Search for the cell housing the specified text and yield its (x, y) center coordinate. 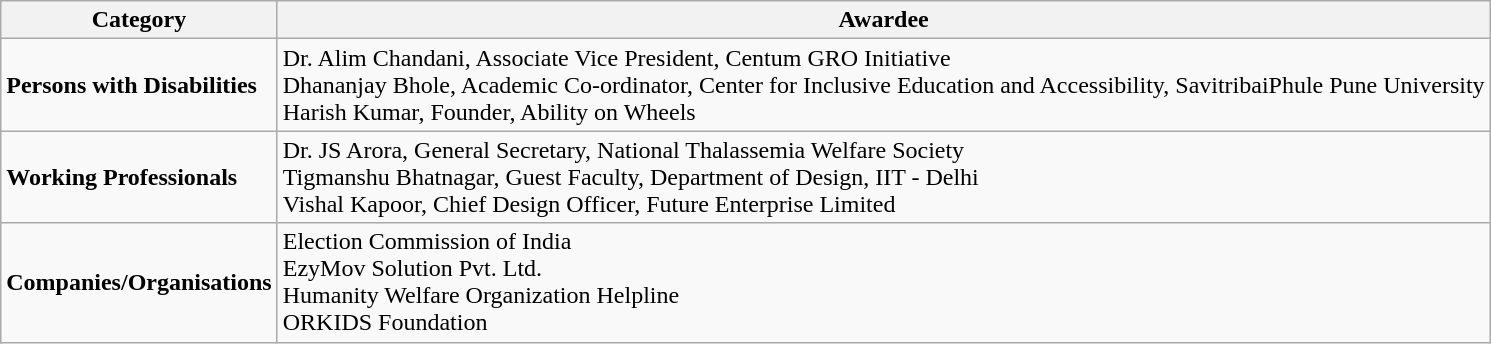
Persons with Disabilities (139, 85)
Working Professionals (139, 177)
Companies/Organisations (139, 282)
Category (139, 20)
Election Commission of IndiaEzyMov Solution Pvt. Ltd.Humanity Welfare Organization HelplineORKIDS Foundation (884, 282)
Awardee (884, 20)
